For the text-containing cell, return its midpoint in (X, Y) coordinate format. 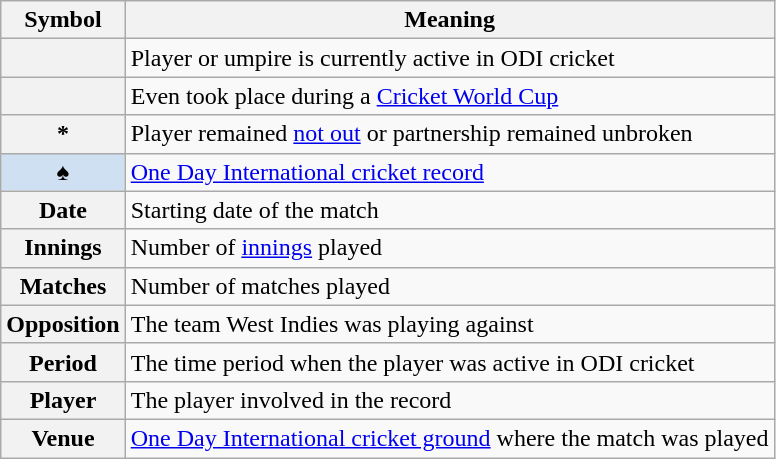
Date (63, 210)
Player (63, 400)
Period (63, 362)
Number of innings played (450, 248)
Even took place during a Cricket World Cup (450, 96)
Symbol (63, 20)
Meaning (450, 20)
The player involved in the record (450, 400)
One Day International cricket record (450, 172)
Number of matches played (450, 286)
The team West Indies was playing against (450, 324)
Starting date of the match (450, 210)
The time period when the player was active in ODI cricket (450, 362)
Player or umpire is currently active in ODI cricket (450, 58)
Matches (63, 286)
* (63, 134)
Opposition (63, 324)
Player remained not out or partnership remained unbroken (450, 134)
Venue (63, 438)
♠ (63, 172)
One Day International cricket ground where the match was played (450, 438)
Innings (63, 248)
